Scan for the cell matching the given text and deliver its [X, Y] coordinate at center. 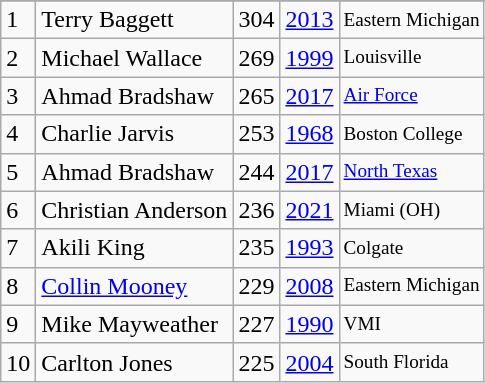
8 [18, 286]
Carlton Jones [134, 362]
South Florida [412, 362]
Boston College [412, 134]
Air Force [412, 96]
253 [256, 134]
Akili King [134, 248]
1968 [310, 134]
265 [256, 96]
Michael Wallace [134, 58]
1 [18, 20]
244 [256, 172]
Colgate [412, 248]
229 [256, 286]
1990 [310, 324]
2008 [310, 286]
Christian Anderson [134, 210]
VMI [412, 324]
Mike Mayweather [134, 324]
Louisville [412, 58]
Charlie Jarvis [134, 134]
9 [18, 324]
236 [256, 210]
2004 [310, 362]
Collin Mooney [134, 286]
7 [18, 248]
10 [18, 362]
4 [18, 134]
1993 [310, 248]
2021 [310, 210]
225 [256, 362]
304 [256, 20]
227 [256, 324]
235 [256, 248]
Miami (OH) [412, 210]
5 [18, 172]
1999 [310, 58]
269 [256, 58]
2013 [310, 20]
6 [18, 210]
Terry Baggett [134, 20]
2 [18, 58]
3 [18, 96]
North Texas [412, 172]
